Search for the cell housing the specified text and yield its (X, Y) center coordinate. 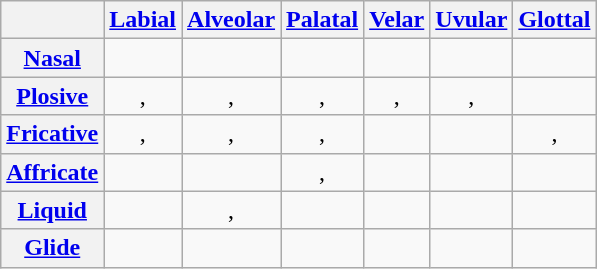
Glide (52, 248)
Velar (397, 20)
Nasal (52, 58)
Palatal (322, 20)
Affricate (52, 172)
Uvular (472, 20)
Labial (143, 20)
Fricative (52, 134)
Glottal (554, 20)
Liquid (52, 210)
Alveolar (232, 20)
Plosive (52, 96)
